Find where the given text appears and provide that cell's center as [x, y] coordinate. 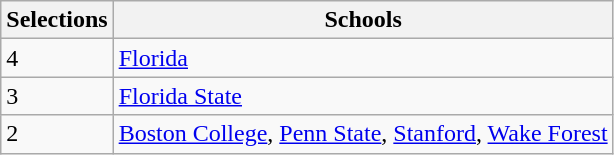
3 [57, 96]
Florida State [363, 96]
Boston College, Penn State, Stanford, Wake Forest [363, 134]
Selections [57, 20]
2 [57, 134]
Schools [363, 20]
Florida [363, 58]
4 [57, 58]
